Return the (X, Y) coordinate for the center point of the cell that contains the specified text.  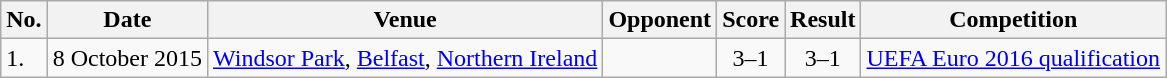
Competition (1014, 20)
Score (751, 20)
Venue (406, 20)
No. (24, 20)
8 October 2015 (127, 58)
UEFA Euro 2016 qualification (1014, 58)
Windsor Park, Belfast, Northern Ireland (406, 58)
Result (823, 20)
Opponent (660, 20)
Date (127, 20)
1. (24, 58)
